Find where the given text appears and provide that cell's center as (X, Y) coordinate. 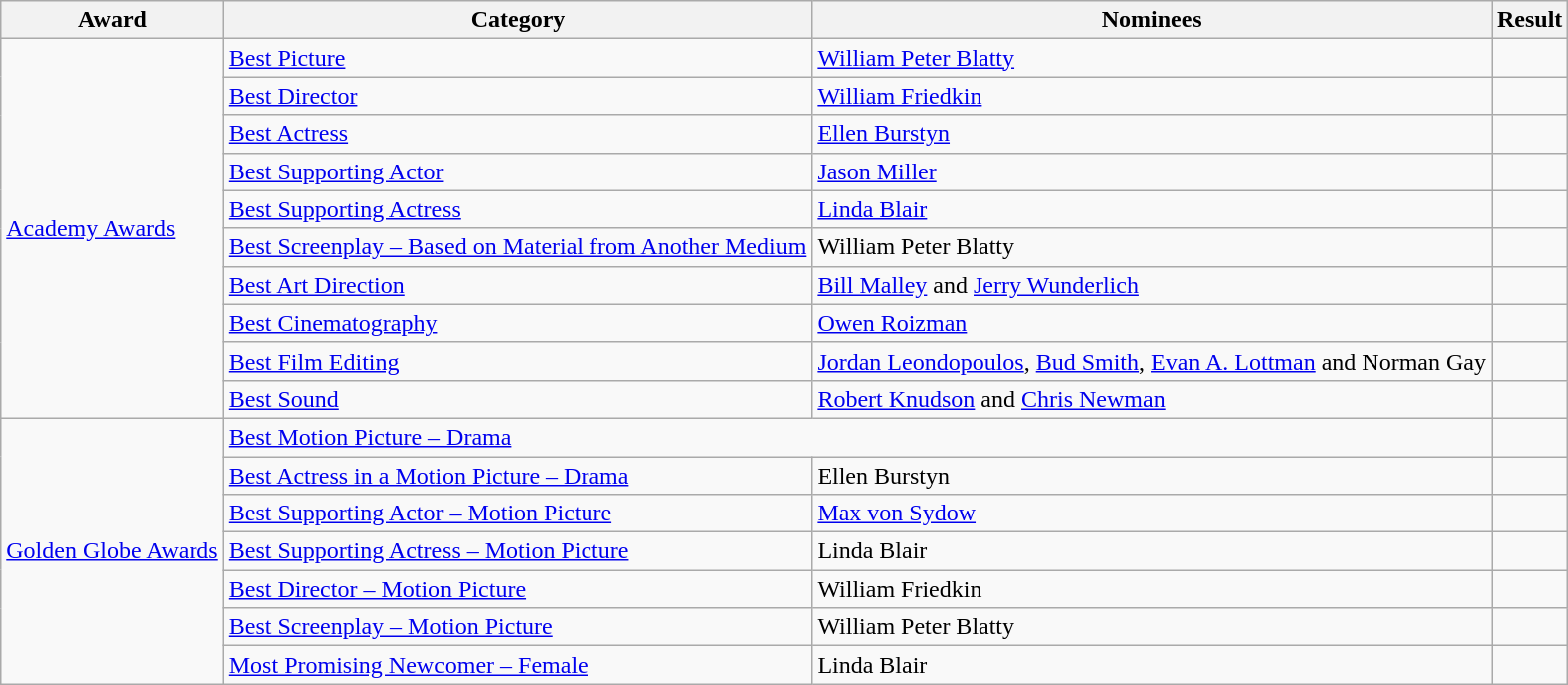
Best Screenplay – Motion Picture (518, 627)
Academy Awards (113, 229)
Result (1530, 20)
Best Director – Motion Picture (518, 589)
Best Sound (518, 399)
Award (113, 20)
Jordan Leondopoulos, Bud Smith, Evan A. Lottman and Norman Gay (1152, 361)
Best Director (518, 96)
Bill Malley and Jerry Wunderlich (1152, 285)
Best Picture (518, 58)
Nominees (1152, 20)
Golden Globe Awards (113, 550)
Best Screenplay – Based on Material from Another Medium (518, 247)
Most Promising Newcomer – Female (518, 665)
Best Supporting Actress (518, 209)
Best Supporting Actress – Motion Picture (518, 551)
Best Film Editing (518, 361)
Best Actress in a Motion Picture – Drama (518, 476)
Category (518, 20)
Best Art Direction (518, 285)
Best Motion Picture – Drama (858, 437)
Jason Miller (1152, 171)
Best Supporting Actor (518, 171)
Owen Roizman (1152, 323)
Best Cinematography (518, 323)
Robert Knudson and Chris Newman (1152, 399)
Max von Sydow (1152, 514)
Best Actress (518, 134)
Best Supporting Actor – Motion Picture (518, 514)
